Find where the given text appears and provide that cell's center as [X, Y] coordinate. 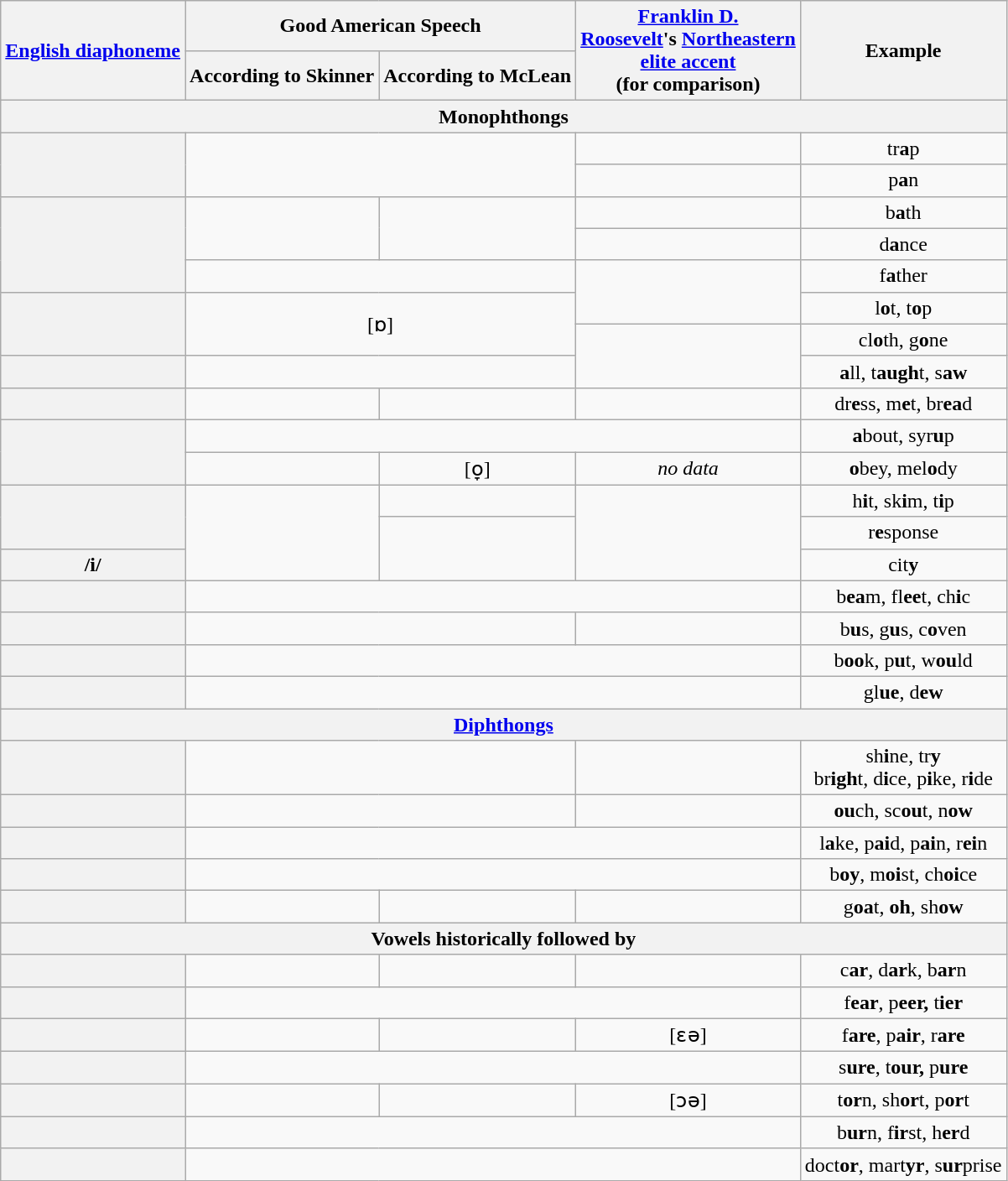
father [903, 276]
According to McLean [478, 75]
goat, oh, show [903, 907]
bus, gus, coven [903, 628]
/i/ [93, 564]
response [903, 533]
book, put, would [903, 660]
car, dark, barn [903, 970]
sure, tour, pure [903, 1068]
trap [903, 148]
no data [688, 468]
Diphthongs [503, 724]
fear, peer, tier [903, 1002]
torn, short, port [903, 1100]
boy, moist, choice [903, 875]
[ɛə] [688, 1035]
fare, pair, rare [903, 1035]
pan [903, 180]
ouch, scout, now [903, 811]
bath [903, 212]
Vowels historically followed by [503, 939]
According to Skinner [282, 75]
city [903, 564]
all, taught, saw [903, 372]
lake, paid, pain, rein [903, 843]
doctor, martyr, surprise [903, 1164]
dress, met, bread [903, 403]
cloth, gone [903, 340]
Monophthongs [503, 117]
English diaphoneme [93, 50]
[o̞] [478, 468]
about, syrup [903, 435]
shine, trybright, dice, pike, ride [903, 768]
burn, first, herd [903, 1132]
Franklin D. Roosevelt's Northeastern elite accent (for comparison) [688, 50]
[ɔə] [688, 1100]
dance [903, 244]
[ɒ] [381, 324]
glue, dew [903, 692]
lot, top [903, 308]
beam, fleet, chic [903, 596]
hit, skim, tip [903, 501]
Good American Speech [381, 26]
obey, melody [903, 468]
Example [903, 50]
